Return [X, Y] of the center of cell containing provided text 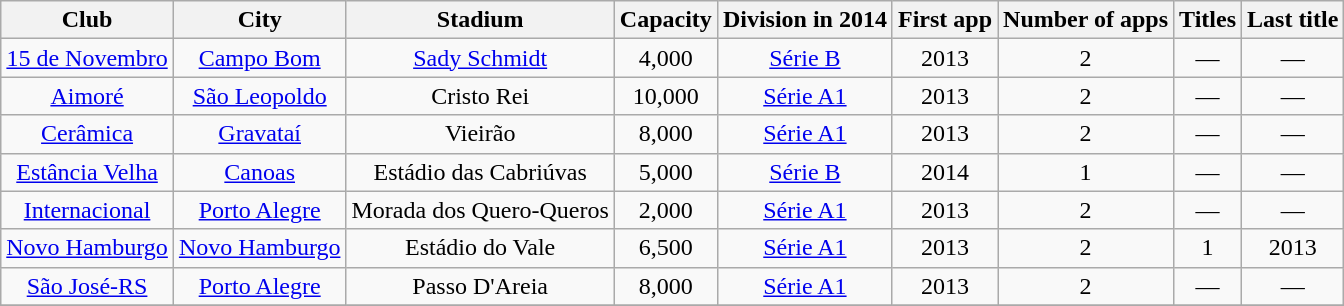
Sady Schmidt [480, 58]
City [260, 20]
Number of apps [1086, 20]
Capacity [666, 20]
Aimoré [88, 96]
Last title [1293, 20]
6,500 [666, 248]
Internacional [88, 210]
Cristo Rei [480, 96]
4,000 [666, 58]
Gravataí [260, 134]
Estádio do Vale [480, 248]
São Leopoldo [260, 96]
Division in 2014 [804, 20]
Estádio das Cabriúvas [480, 172]
Campo Bom [260, 58]
First app [944, 20]
Vieirão [480, 134]
Canoas [260, 172]
Stadium [480, 20]
2014 [944, 172]
10,000 [666, 96]
Club [88, 20]
Passo D'Areia [480, 286]
2,000 [666, 210]
São José-RS [88, 286]
Titles [1208, 20]
Morada dos Quero-Queros [480, 210]
5,000 [666, 172]
15 de Novembro [88, 58]
Cerâmica [88, 134]
Estância Velha [88, 172]
